Locate the cell with the specified text and output its [x, y] center coordinate. 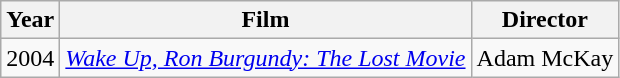
Film [266, 20]
Wake Up, Ron Burgundy: The Lost Movie [266, 58]
2004 [30, 58]
Adam McKay [545, 58]
Director [545, 20]
Year [30, 20]
